Provide the (x, y) coordinate of the cell's center where the given text is located.  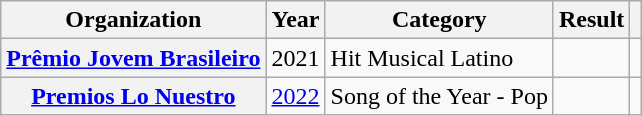
Category (439, 20)
Hit Musical Latino (439, 58)
Prêmio Jovem Brasileiro (134, 58)
Year (296, 20)
Song of the Year - Pop (439, 96)
Result (591, 20)
2021 (296, 58)
Premios Lo Nuestro (134, 96)
2022 (296, 96)
Organization (134, 20)
